Return (x, y) of the center of cell containing provided text 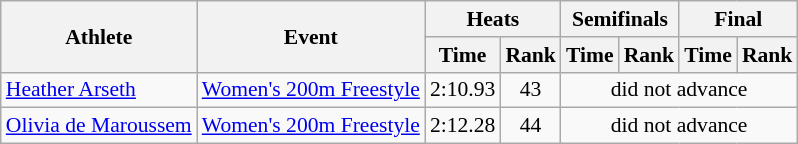
2:12.28 (462, 126)
44 (530, 126)
Semifinals (620, 19)
Athlete (99, 36)
Olivia de Maroussem (99, 126)
43 (530, 90)
Final (738, 19)
Heats (493, 19)
Heather Arseth (99, 90)
Event (311, 36)
2:10.93 (462, 90)
